Locate the cell with the specified text and output its [x, y] center coordinate. 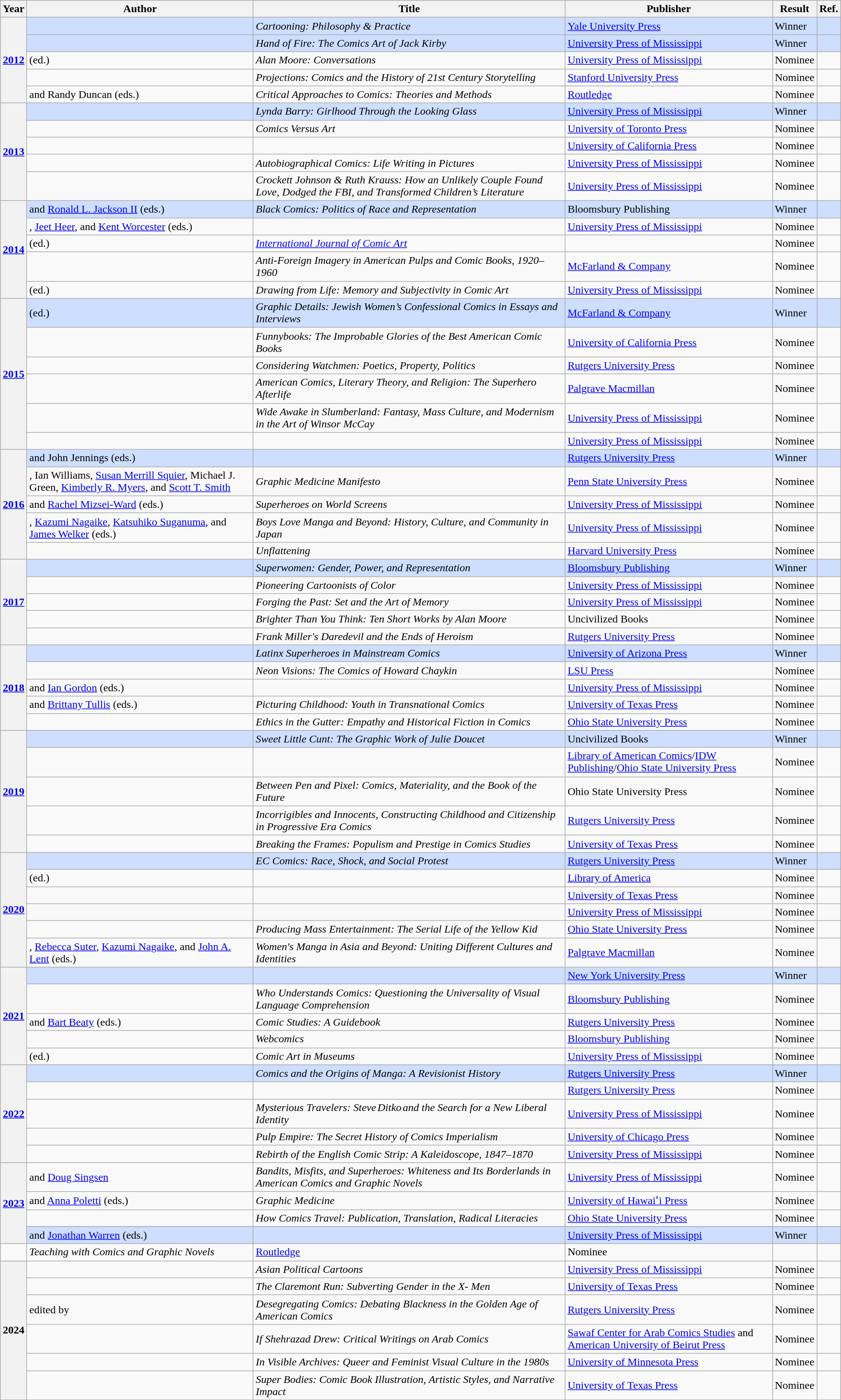
Stanford University Press [668, 77]
Black Comics: Politics of Race and Representation [409, 209]
Anti-Foreign Imagery in American Pulps and Comic Books, 1920–1960 [409, 267]
Cartooning: Philosophy & Practice [409, 26]
2016 [13, 504]
The Claremont Run: Subverting Gender in the X- Men [409, 1286]
Harvard University Press [668, 551]
Drawing from Life: Memory and Subjectivity in Comic Art [409, 290]
Teaching with Comics and Graphic Novels [140, 1252]
University of Chicago Press [668, 1137]
Pulp Empire: The Secret History of Comics Imperialism [409, 1137]
and Ronald L. Jackson II (eds.) [140, 209]
Comics and the Origins of Manga: A Revisionist History [409, 1073]
and Jonathan Warren (eds.) [140, 1235]
Incorrigibles and Innocents, Constructing Childhood and Citizenship in Progressive Era Comics [409, 821]
Frank Miller's Daredevil and the Ends of Heroism [409, 636]
Unflattening [409, 551]
2013 [13, 152]
Picturing Childhood: Youth in Transnational Comics [409, 705]
, Ian Williams, Susan Merrill Squier, Michael J. Green, Kimberly R. Myers, and Scott T. Smith [140, 481]
Title [409, 9]
2017 [13, 602]
University of Toronto Press [668, 129]
edited by [140, 1310]
, Kazumi Nagaike, Katsuhiko Suganuma, and James Welker (eds.) [140, 528]
University of Minnesota Press [668, 1362]
Graphic Medicine [409, 1200]
2014 [13, 249]
and Ian Gordon (eds.) [140, 688]
New York University Press [668, 976]
Breaking the Frames: Populism and Prestige in Comics Studies [409, 844]
Who Understands Comics: Questioning the Universality of Visual Language Comprehension [409, 999]
Penn State University Press [668, 481]
University of Arizona Press [668, 653]
2021 [13, 1016]
2019 [13, 791]
Mysterious Travelers: Steve Ditko and the Search for a New Liberal Identity [409, 1114]
American Comics, Literary Theory, and Religion: The Superhero Afterlife [409, 388]
Super Bodies: Comic Book Illustration, Artistic Styles, and Narrative Impact [409, 1385]
2020 [13, 910]
Ref. [828, 9]
Author [140, 9]
Ethics in the Gutter: Empathy and Historical Fiction in Comics [409, 722]
Superheroes on World Screens [409, 504]
Comic Studies: A Guidebook [409, 1022]
Graphic Details: Jewish Women’s Confessional Comics in Essays and Interviews [409, 313]
LSU Press [668, 671]
Sawaf Center for Arab Comics Studies and American University of Beirut Press [668, 1338]
In Visible Archives: Queer and Feminist Visual Culture in the 1980s [409, 1362]
and Brittany Tullis (eds.) [140, 705]
Alan Moore: Conversations [409, 60]
and Rachel Mizsei-Ward (eds.) [140, 504]
Rebirth of the English Comic Strip: A Kaleidoscope, 1847–1870 [409, 1154]
Comic Art in Museums [409, 1056]
Brighter Than You Think: Ten Short Works by Alan Moore [409, 619]
Critical Approaches to Comics: Theories and Methods [409, 94]
Graphic Medicine Manifesto [409, 481]
Yale University Press [668, 26]
Between Pen and Pixel: Comics, Materiality, and the Book of the Future [409, 791]
and Anna Poletti (eds.) [140, 1200]
Superwomen: Gender, Power, and Representation [409, 568]
Crockett Johnson & Ruth Krauss: How an Unlikely Couple Found Love, Dodged the FBI, and Transformed Children’s Literature [409, 186]
Producing Mass Entertainment: The Serial Life of the Yellow Kid [409, 929]
Women's Manga in Asia and Beyond: Uniting Different Cultures and Identities [409, 953]
Considering Watchmen: Poetics, Property, Politics [409, 365]
Neon Visions: The Comics of Howard Chaykin [409, 671]
Year [13, 9]
If Shehrazad Drew: Critical Writings on Arab Comics [409, 1338]
Comics Versus Art [409, 129]
Asian Political Cartoons [409, 1269]
2024 [13, 1330]
Library of America [668, 878]
2022 [13, 1114]
University of Hawaiʻi Press [668, 1200]
International Journal of Comic Art [409, 244]
Pioneering Cartoonists of Color [409, 585]
Lynda Barry: Girlhood Through the Looking Glass [409, 111]
Sweet Little Cunt: The Graphic Work of Julie Doucet [409, 739]
2015 [13, 374]
, Jeet Heer, and Kent Worcester (eds.) [140, 226]
2012 [13, 60]
Bandits, Misfits, and Superheroes: Whiteness and Its Borderlands in American Comics and Graphic Novels [409, 1177]
and Bart Beaty (eds.) [140, 1022]
and Doug Singsen [140, 1177]
2018 [13, 688]
Wide Awake in Slumberland: Fantasy, Mass Culture, and Modernism in the Art of Winsor McCay [409, 418]
Library of American Comics/IDW Publishing/Ohio State University Press [668, 762]
Projections: Comics and the History of 21st Century Storytelling [409, 77]
Autobiographical Comics: Life Writing in Pictures [409, 163]
Funnybooks: The Improbable Glories of the Best American Comic Books [409, 342]
and John Jennings (eds.) [140, 458]
Boys Love Manga and Beyond: History, Culture, and Community in Japan [409, 528]
, Rebecca Suter, Kazumi Nagaike, and John A. Lent (eds.) [140, 953]
Hand of Fire: The Comics Art of Jack Kirby [409, 43]
2023 [13, 1203]
Webcomics [409, 1039]
How Comics Travel: Publication, Translation, Radical Literacies [409, 1218]
Publisher [668, 9]
Result [794, 9]
Desegregating Comics: Debating Blackness in the Golden Age of American Comics [409, 1310]
and Randy Duncan (eds.) [140, 94]
EC Comics: Race, Shock, and Social Protest [409, 861]
Forging the Past: Set and the Art of Memory [409, 602]
Latinx Superheroes in Mainstream Comics [409, 653]
